Determine the [x, y] coordinate at the center of the cell enclosing the given text.  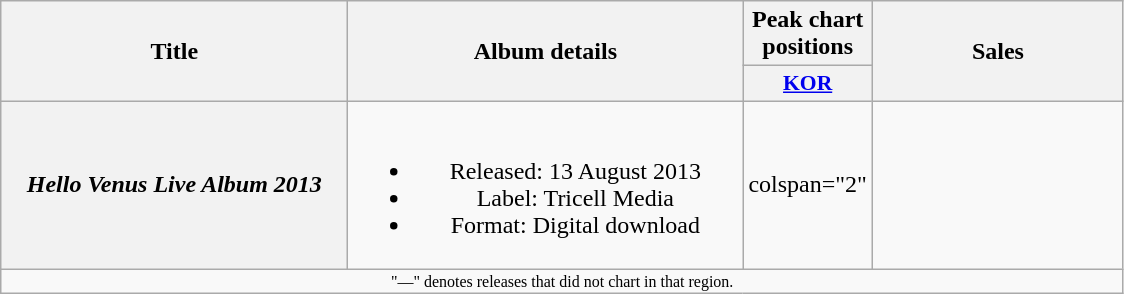
Released: 13 August 2013Label: Tricell MediaFormat: Digital download [546, 184]
Hello Venus Live Album 2013 [174, 184]
Title [174, 52]
KOR [808, 84]
colspan="2" [808, 184]
Album details [546, 52]
"—" denotes releases that did not chart in that region. [562, 280]
Sales [998, 52]
Peak chart positions [808, 34]
